Return the (x, y) coordinate for the center point of the cell that contains the specified text.  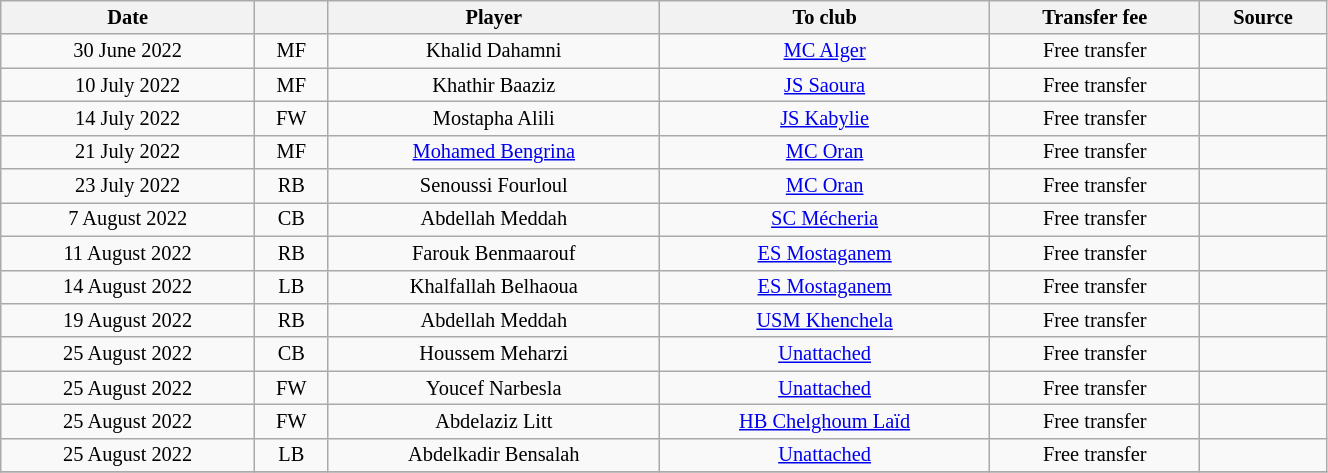
Khalfallah Belhaoua (494, 287)
30 June 2022 (128, 51)
14 August 2022 (128, 287)
11 August 2022 (128, 253)
Farouk Benmaarouf (494, 253)
MC Alger (824, 51)
7 August 2022 (128, 219)
USM Khenchela (824, 320)
JS Saoura (824, 85)
Houssem Meharzi (494, 354)
23 July 2022 (128, 186)
JS Kabylie (824, 118)
Senoussi Fourloul (494, 186)
Khathir Baaziz (494, 85)
19 August 2022 (128, 320)
Khalid Dahamni (494, 51)
10 July 2022 (128, 85)
14 July 2022 (128, 118)
Youcef Narbesla (494, 388)
Player (494, 17)
21 July 2022 (128, 152)
To club (824, 17)
Mohamed Bengrina (494, 152)
Abdelkadir Bensalah (494, 455)
Abdelaziz Litt (494, 421)
SC Mécheria (824, 219)
Transfer fee (1095, 17)
Mostapha Alili (494, 118)
HB Chelghoum Laïd (824, 421)
Date (128, 17)
Source (1264, 17)
